Scan for the cell matching the given text and deliver its (x, y) coordinate at center. 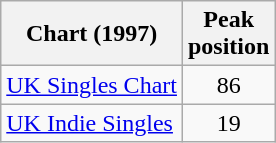
Peakposition (228, 34)
UK Singles Chart (92, 85)
86 (228, 85)
19 (228, 123)
UK Indie Singles (92, 123)
Chart (1997) (92, 34)
